Search for the cell housing the specified text and yield its [x, y] center coordinate. 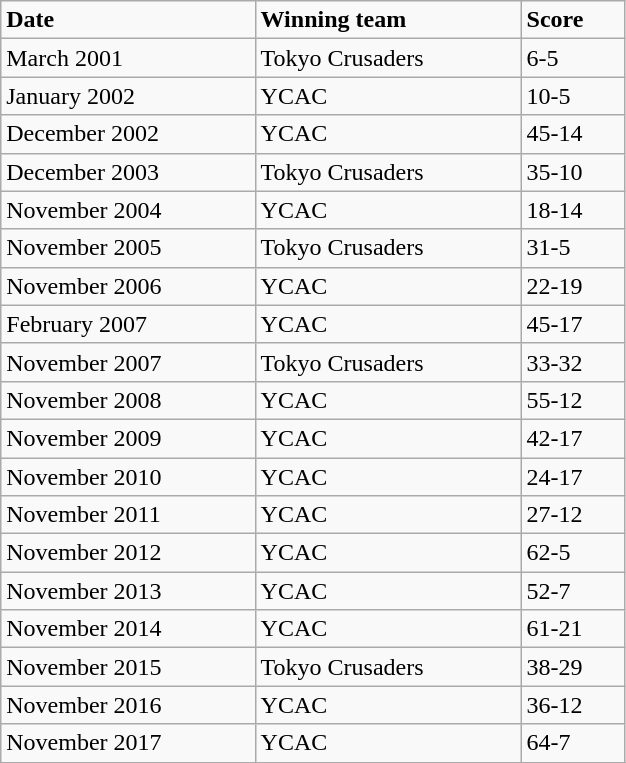
36-12 [573, 705]
November 2011 [128, 515]
31-5 [573, 248]
24-17 [573, 477]
45-14 [573, 134]
42-17 [573, 438]
November 2009 [128, 438]
December 2003 [128, 172]
18-14 [573, 210]
33-32 [573, 362]
January 2002 [128, 96]
March 2001 [128, 58]
Winning team [388, 20]
64-7 [573, 743]
62-5 [573, 553]
November 2014 [128, 629]
November 2017 [128, 743]
35-10 [573, 172]
February 2007 [128, 324]
November 2013 [128, 591]
November 2008 [128, 400]
Date [128, 20]
61-21 [573, 629]
November 2012 [128, 553]
November 2010 [128, 477]
45-17 [573, 324]
Score [573, 20]
November 2007 [128, 362]
December 2002 [128, 134]
55-12 [573, 400]
November 2004 [128, 210]
November 2005 [128, 248]
27-12 [573, 515]
38-29 [573, 667]
November 2015 [128, 667]
November 2016 [128, 705]
10-5 [573, 96]
22-19 [573, 286]
November 2006 [128, 286]
52-7 [573, 591]
6-5 [573, 58]
